Pinpoint the cell where the given text exists, returning its [X, Y] midpoint coordinate. 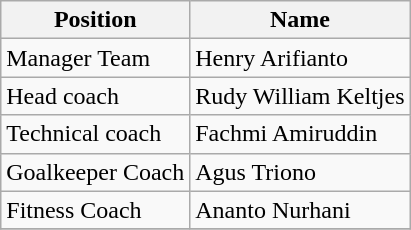
Rudy William Keltjes [300, 96]
Fachmi Amiruddin [300, 134]
Henry Arifianto [300, 58]
Ananto Nurhani [300, 210]
Position [96, 20]
Head coach [96, 96]
Manager Team [96, 58]
Goalkeeper Coach [96, 172]
Technical coach [96, 134]
Fitness Coach [96, 210]
Agus Triono [300, 172]
Name [300, 20]
